From the cell containing the given text, extract its center point as [X, Y] coordinate. 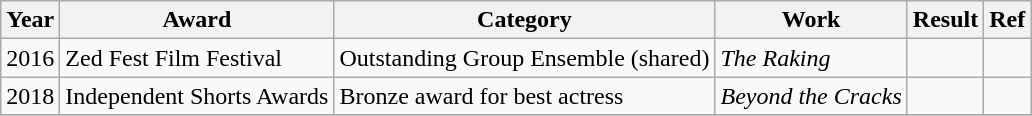
Bronze award for best actress [524, 96]
Year [30, 20]
Ref [1008, 20]
2016 [30, 58]
Beyond the Cracks [811, 96]
Result [945, 20]
Award [197, 20]
Zed Fest Film Festival [197, 58]
The Raking [811, 58]
Independent Shorts Awards [197, 96]
Category [524, 20]
Outstanding Group Ensemble (shared) [524, 58]
2018 [30, 96]
Work [811, 20]
